Extract the [x, y] coordinate from the center of the cell holding the provided text.  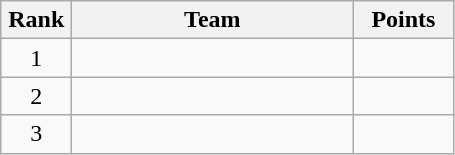
2 [36, 96]
1 [36, 58]
3 [36, 134]
Points [404, 20]
Rank [36, 20]
Team [212, 20]
